Scan for the cell matching the given text and deliver its (X, Y) coordinate at center. 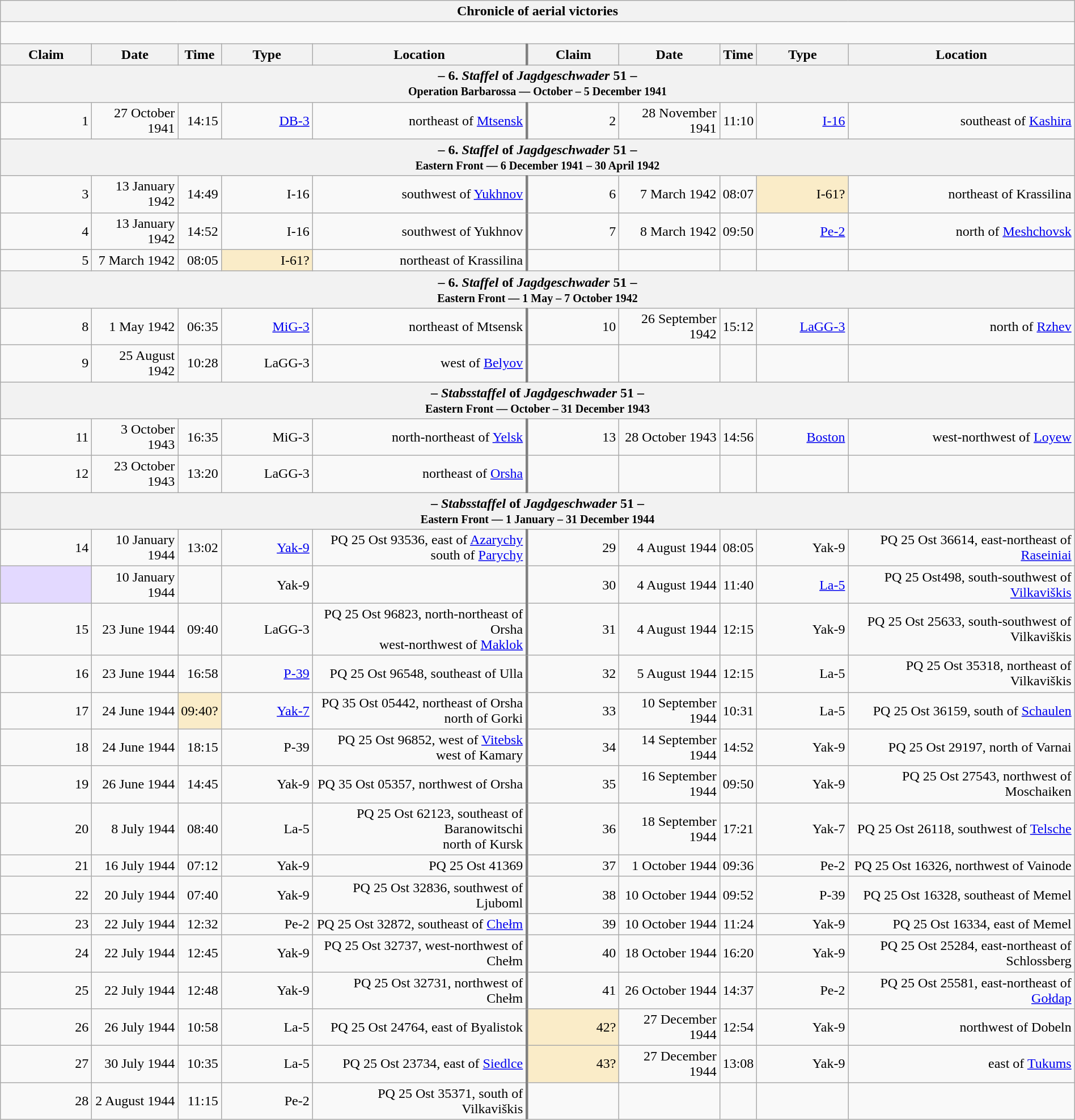
23 (46, 924)
17 (46, 711)
12:32 (200, 924)
07:12 (200, 866)
38 (573, 894)
PQ 25 Ost 25633, south-southwest of Vilkaviškis (962, 629)
14 (46, 548)
11:24 (738, 924)
26 September 1942 (669, 326)
PQ 25 Ost 35318, northeast of Vilkaviškis (962, 673)
PQ 25 Ost 32872, southeast of Chełm (420, 924)
PQ 25 Ost 32836, southwest of Ljuboml (420, 894)
Boston (803, 438)
26 (46, 1027)
36 (573, 829)
PQ 25 Ost 41369 (420, 866)
PQ 25 Ost 26118, southwest of Telsche (962, 829)
PQ 25 Ost 32737, west-northwest of Chełm (420, 953)
27 (46, 1064)
PQ 25 Ost 96852, west of Vitebsk west of Kamary (420, 747)
15:12 (738, 326)
east of Tukums (962, 1064)
09:40 (200, 629)
26 October 1944 (669, 990)
Chronicle of aerial victories (537, 11)
28 (46, 1101)
2 August 1944 (135, 1101)
18 (46, 747)
8 (46, 326)
PQ 25 Ost 62123, southeast of Baranowitschi north of Kursk (420, 829)
4 (46, 231)
06:35 (200, 326)
35 (573, 784)
14:45 (200, 784)
08:40 (200, 829)
DB-3 (266, 120)
13:08 (738, 1064)
PQ 25 Ost 96823, north-northeast of Orsha west-northwest of Maklok (420, 629)
PQ 25 Ost 29197, north of Varnai (962, 747)
14 September 1944 (669, 747)
10:28 (200, 363)
12:45 (200, 953)
8 March 1942 (669, 231)
PQ 25 Ost498, south-southwest of Vilkaviškis (962, 585)
PQ 25 Ost 16328, southeast of Memel (962, 894)
34 (573, 747)
12:48 (200, 990)
40 (573, 953)
25 August 1942 (135, 363)
PQ 25 Ost 36614, east-northeast of Raseiniai (962, 548)
PQ 25 Ost 16334, east of Memel (962, 924)
10:35 (200, 1064)
6 (573, 194)
– 6. Staffel of Jagdgeschwader 51 –Eastern Front — 1 May – 7 October 1942 (537, 289)
5 August 1944 (669, 673)
3 October 1943 (135, 438)
11:15 (200, 1101)
1 May 1942 (135, 326)
3 (46, 194)
31 (573, 629)
13:02 (200, 548)
14:15 (200, 120)
12 (46, 474)
north of Meshchovsk (962, 231)
28 October 1943 (669, 438)
PQ 25 Ost 16326, northwest of Vainode (962, 866)
08:07 (738, 194)
PQ 25 Ost 35371, south of Vilkaviškis (420, 1101)
20 (46, 829)
1 October 1944 (669, 866)
12:54 (738, 1027)
11:10 (738, 120)
16 September 1944 (669, 784)
southeast of Kashira (962, 120)
26 July 1944 (135, 1027)
17:21 (738, 829)
PQ 25 Ost 27543, northwest of Moschaiken (962, 784)
16 (46, 673)
northeast of Orsha (420, 474)
09:52 (738, 894)
30 July 1944 (135, 1064)
– 6. Staffel of Jagdgeschwader 51 –Eastern Front — 6 December 1941 – 30 April 1942 (537, 158)
2 (573, 120)
PQ 25 Ost 93536, east of Azarychy south of Parychy (420, 548)
northwest of Dobeln (962, 1027)
43? (573, 1064)
PQ 25 Ost 23734, east of Siedlce (420, 1064)
13 (573, 438)
15 (46, 629)
PQ 25 Ost 24764, east of Byalistok (420, 1027)
16:35 (200, 438)
16:58 (200, 673)
– Stabsstaffel of Jagdgeschwader 51 –Eastern Front — October – 31 December 1943 (537, 400)
19 (46, 784)
23 October 1943 (135, 474)
26 June 1944 (135, 784)
16:20 (738, 953)
5 (46, 260)
28 November 1941 (669, 120)
14:37 (738, 990)
PQ 25 Ost 96548, southeast of Ulla (420, 673)
33 (573, 711)
39 (573, 924)
PQ 25 Ost 36159, south of Schaulen (962, 711)
07:40 (200, 894)
37 (573, 866)
7 (573, 231)
– 6. Staffel of Jagdgeschwader 51 –Operation Barbarossa — October – 5 December 1941 (537, 84)
24 (46, 953)
09:36 (738, 866)
20 July 1944 (135, 894)
14:49 (200, 194)
11:40 (738, 585)
14:56 (738, 438)
PQ 35 Ost 05357, northwest of Orsha (420, 784)
PQ 35 Ost 05442, northeast of Orsha north of Gorki (420, 711)
29 (573, 548)
west of Belyov (420, 363)
11 (46, 438)
10 (573, 326)
west-northwest of Loyew (962, 438)
32 (573, 673)
PQ 25 Ost 25581, east-northeast of Gołdap (962, 990)
16 July 1944 (135, 866)
18 September 1944 (669, 829)
1 (46, 120)
22 (46, 894)
18 October 1944 (669, 953)
PQ 25 Ost 32731, northwest of Chełm (420, 990)
21 (46, 866)
09:40? (200, 711)
18:15 (200, 747)
42? (573, 1027)
13:20 (200, 474)
10 September 1944 (669, 711)
PQ 25 Ost 25284, east-northeast of Schlossberg (962, 953)
27 October 1941 (135, 120)
north of Rzhev (962, 326)
10:58 (200, 1027)
9 (46, 363)
41 (573, 990)
north-northeast of Yelsk (420, 438)
25 (46, 990)
– Stabsstaffel of Jagdgeschwader 51 –Eastern Front — 1 January – 31 December 1944 (537, 511)
10:31 (738, 711)
30 (573, 585)
8 July 1944 (135, 829)
